Return [x, y] of the center of cell containing provided text 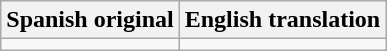
Spanish original [90, 20]
English translation [282, 20]
